Output the [X, Y] coordinate of the center of the cell containing the given text.  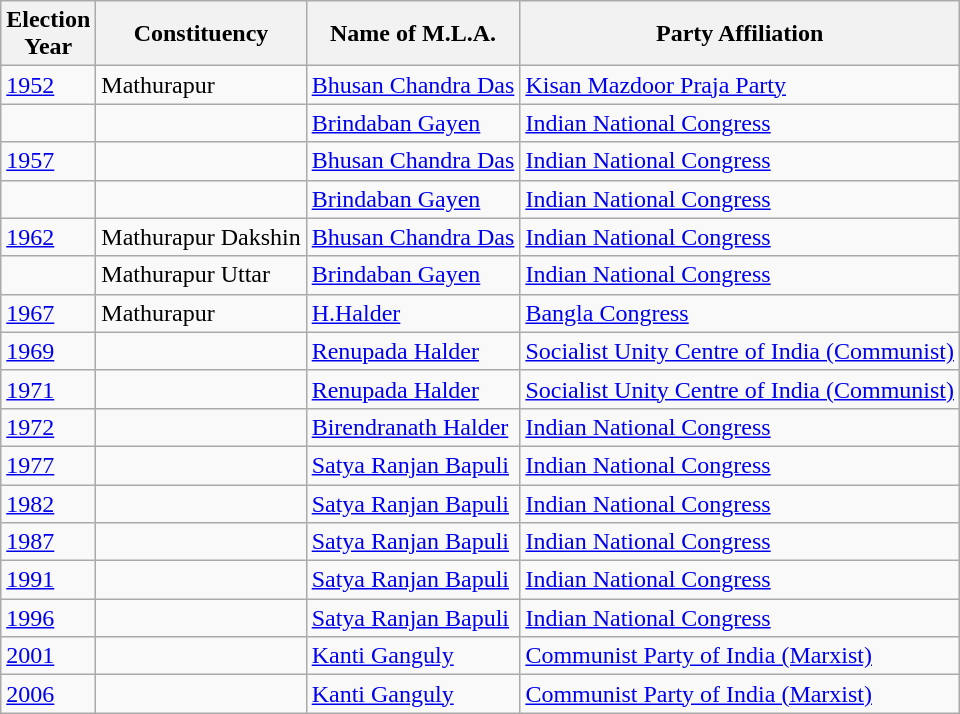
1967 [48, 313]
1996 [48, 618]
Bangla Congress [740, 313]
Mathurapur Uttar [201, 275]
1962 [48, 237]
Name of M.L.A. [413, 34]
Party Affiliation [740, 34]
H.Halder [413, 313]
1977 [48, 465]
Election Year [48, 34]
1972 [48, 427]
Birendranath Halder [413, 427]
1991 [48, 580]
1969 [48, 351]
1987 [48, 542]
1952 [48, 85]
2006 [48, 694]
1971 [48, 389]
Constituency [201, 34]
1957 [48, 161]
Mathurapur Dakshin [201, 237]
Kisan Mazdoor Praja Party [740, 85]
2001 [48, 656]
1982 [48, 503]
